Return [X, Y] of the center of cell containing provided text 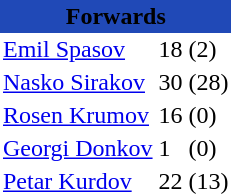
16 [171, 116]
Georgi Donkov [78, 148]
Nasko Sirakov [78, 82]
Emil Spasov [78, 50]
Rosen Krumov [78, 116]
1 [171, 148]
30 [171, 82]
18 [171, 50]
